From the cell containing the given text, extract its center point as [x, y] coordinate. 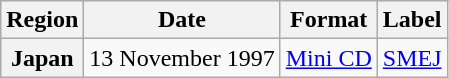
Mini CD [328, 58]
Japan [42, 58]
13 November 1997 [182, 58]
Date [182, 20]
Format [328, 20]
SMEJ [412, 58]
Label [412, 20]
Region [42, 20]
